Search for the cell housing the specified text and yield its (X, Y) center coordinate. 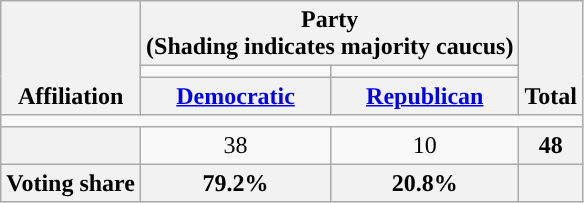
Voting share (71, 183)
Republican (425, 96)
Total (551, 58)
79.2% (236, 183)
Democratic (236, 96)
48 (551, 145)
10 (425, 145)
Party (Shading indicates majority caucus) (330, 34)
38 (236, 145)
Affiliation (71, 58)
20.8% (425, 183)
